Return the (X, Y) coordinate for the center point of the cell that contains the specified text.  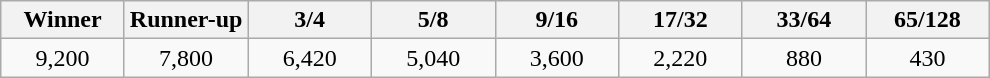
33/64 (804, 20)
6,420 (310, 58)
3/4 (310, 20)
880 (804, 58)
5/8 (433, 20)
9,200 (63, 58)
9/16 (557, 20)
7,800 (186, 58)
5,040 (433, 58)
Winner (63, 20)
65/128 (928, 20)
2,220 (681, 58)
17/32 (681, 20)
3,600 (557, 58)
Runner-up (186, 20)
430 (928, 58)
